Detect which cell encompasses the target text, then output its (X, Y) center coordinate. 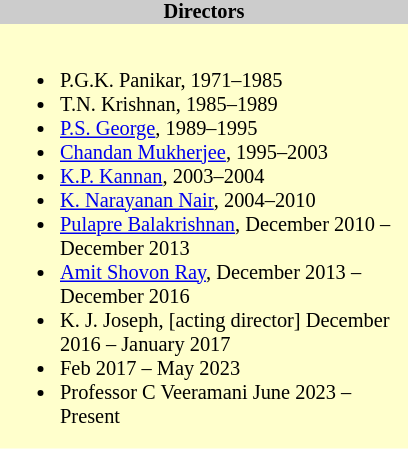
Directors (204, 12)
